Find where the given text appears and provide that cell's center as [X, Y] coordinate. 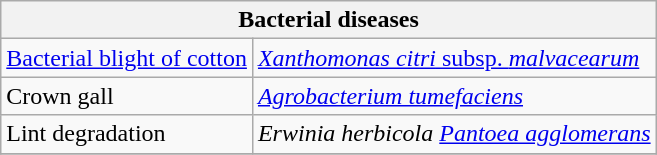
Agrobacterium tumefaciens [454, 96]
Bacterial diseases [328, 20]
Xanthomonas citri subsp. malvacearum [454, 58]
Crown gall [127, 96]
Lint degradation [127, 134]
Bacterial blight of cotton [127, 58]
Erwinia herbicola Pantoea agglomerans [454, 134]
